Pinpoint the cell where the given text exists, returning its [X, Y] midpoint coordinate. 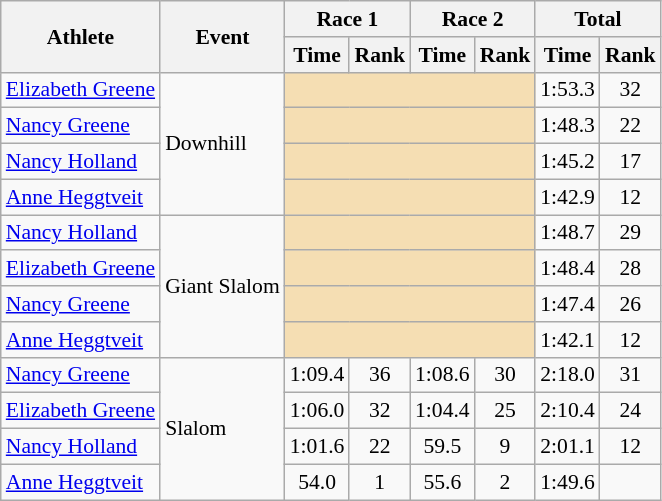
1:04.4 [442, 411]
17 [630, 162]
1 [380, 482]
36 [380, 375]
1:49.6 [568, 482]
1:53.3 [568, 90]
54.0 [318, 482]
2 [506, 482]
2:18.0 [568, 375]
2:01.1 [568, 447]
30 [506, 375]
Race 2 [472, 19]
1:06.0 [318, 411]
9 [506, 447]
31 [630, 375]
2:10.4 [568, 411]
Total [598, 19]
1:42.9 [568, 197]
26 [630, 304]
1:48.4 [568, 269]
Event [222, 36]
59.5 [442, 447]
1:45.2 [568, 162]
25 [506, 411]
29 [630, 233]
28 [630, 269]
1:01.6 [318, 447]
Race 1 [348, 19]
Athlete [80, 36]
24 [630, 411]
Giant Slalom [222, 286]
1:42.1 [568, 340]
55.6 [442, 482]
1:48.7 [568, 233]
Downhill [222, 143]
Slalom [222, 428]
1:08.6 [442, 375]
1:09.4 [318, 375]
1:48.3 [568, 126]
1:47.4 [568, 304]
